Find where the given text appears and provide that cell's center as (X, Y) coordinate. 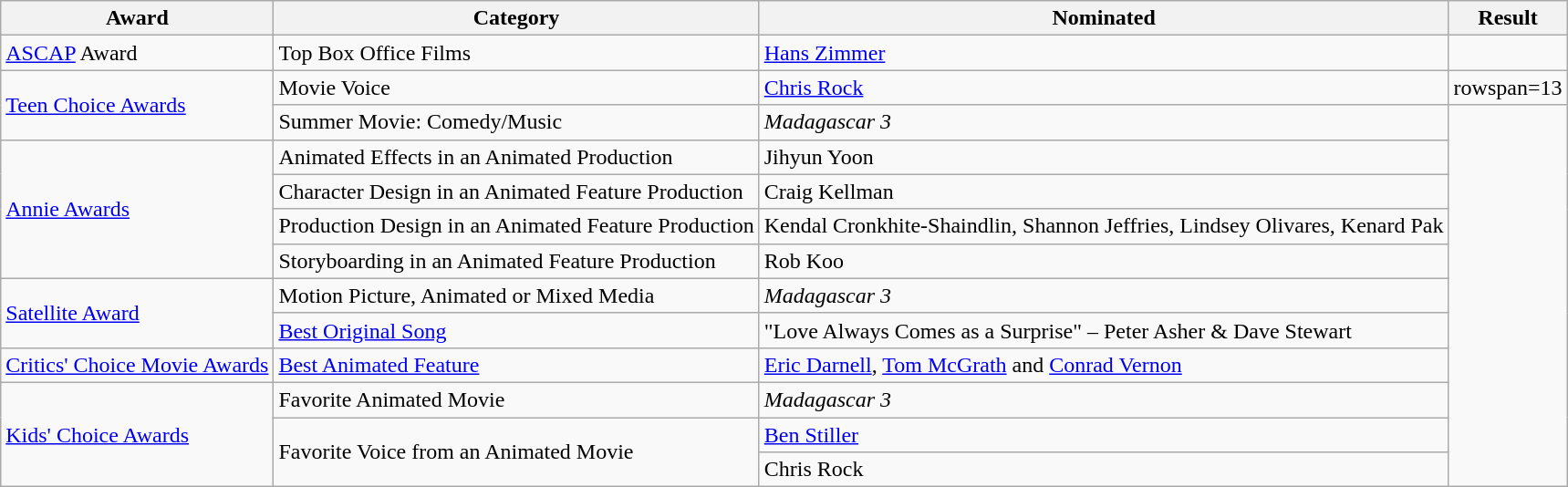
Result (1508, 18)
Kids' Choice Awards (137, 434)
Kendal Cronkhite-Shaindlin, Shannon Jeffries, Lindsey Olivares, Kenard Pak (1104, 226)
Summer Movie: Comedy/Music (516, 122)
Favorite Voice from an Animated Movie (516, 452)
Craig Kellman (1104, 192)
ASCAP Award (137, 53)
Jihyun Yoon (1104, 157)
Ben Stiller (1104, 435)
Category (516, 18)
Nominated (1104, 18)
Top Box Office Films (516, 53)
Animated Effects in an Animated Production (516, 157)
Motion Picture, Animated or Mixed Media (516, 295)
Award (137, 18)
Teen Choice Awards (137, 105)
Rob Koo (1104, 261)
Hans Zimmer (1104, 53)
Favorite Animated Movie (516, 399)
rowspan=13 (1508, 88)
"Love Always Comes as a Surprise" – Peter Asher & Dave Stewart (1104, 330)
Best Animated Feature (516, 365)
Character Design in an Animated Feature Production (516, 192)
Storyboarding in an Animated Feature Production (516, 261)
Critics' Choice Movie Awards (137, 365)
Annie Awards (137, 209)
Best Original Song (516, 330)
Satellite Award (137, 313)
Eric Darnell, Tom McGrath and Conrad Vernon (1104, 365)
Movie Voice (516, 88)
Production Design in an Animated Feature Production (516, 226)
